Scan for the cell matching the given text and deliver its [x, y] coordinate at center. 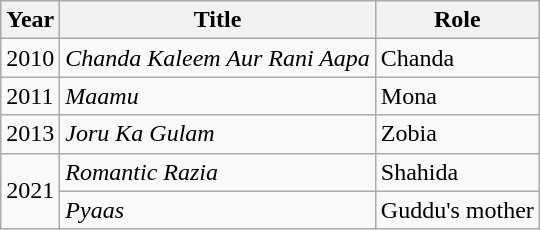
Guddu's mother [457, 210]
2013 [30, 134]
Maamu [218, 96]
Zobia [457, 134]
Romantic Razia [218, 172]
2011 [30, 96]
Year [30, 20]
Pyaas [218, 210]
2021 [30, 191]
Role [457, 20]
Chanda [457, 58]
Chanda Kaleem Aur Rani Aapa [218, 58]
Shahida [457, 172]
2010 [30, 58]
Mona [457, 96]
Joru Ka Gulam [218, 134]
Title [218, 20]
